Extract the [x, y] coordinate from the center of the cell holding the provided text.  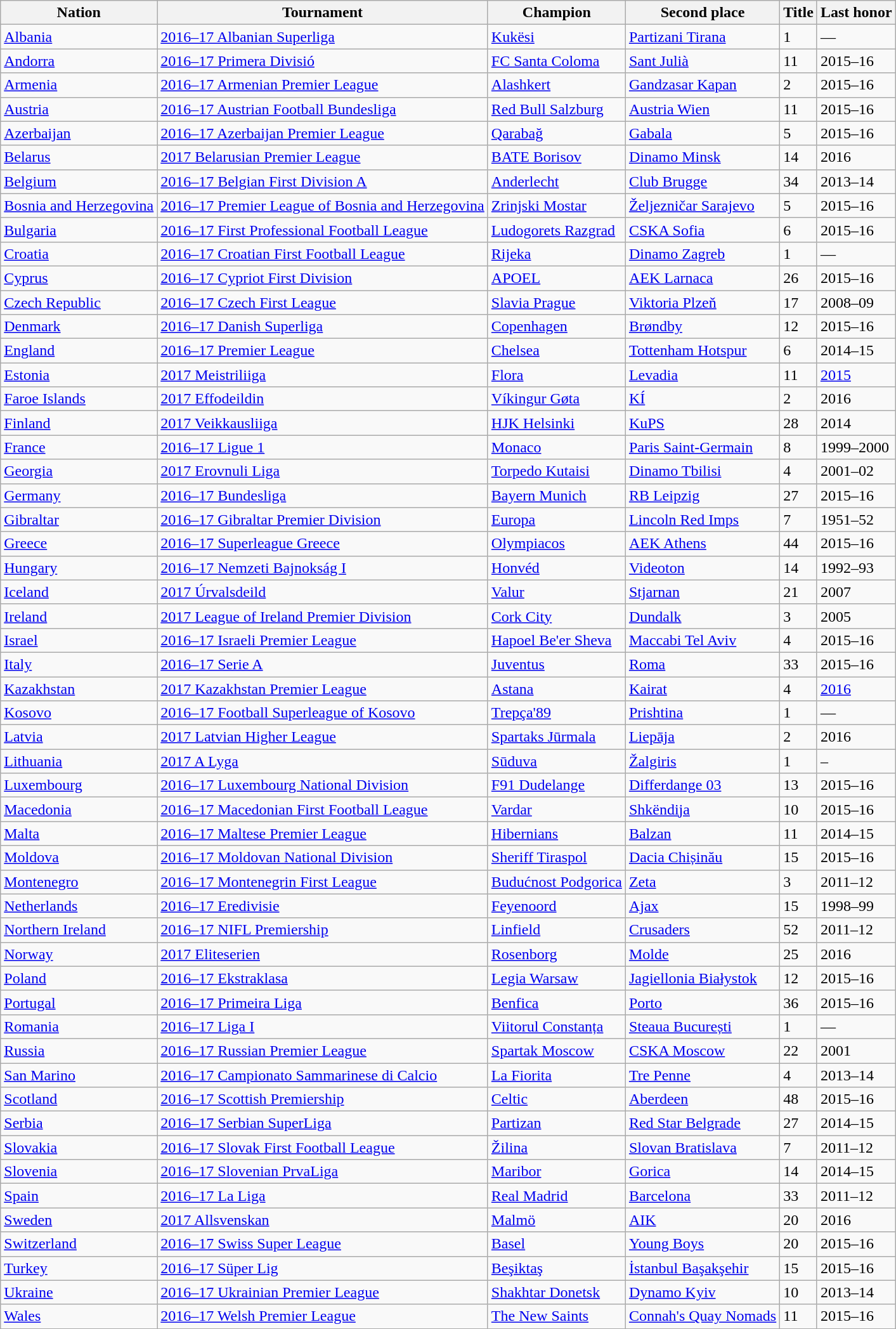
Spartaks Jūrmala [557, 737]
Feyenoord [557, 906]
2016–17 Ukrainian Premier League [323, 1292]
Second place [703, 13]
Italy [79, 664]
Latvia [79, 737]
Austria [79, 109]
Red Bull Salzburg [557, 109]
Vardar [557, 809]
Sant Julià [703, 61]
2016–17 Primera Divisió [323, 61]
Russia [79, 1051]
Molde [703, 954]
Ukraine [79, 1292]
2016–17 Macedonian First Football League [323, 809]
2005 [856, 616]
Benfica [557, 1002]
RB Leipzig [703, 495]
Honvéd [557, 568]
La Fiorita [557, 1075]
2016–17 Eredivisie [323, 906]
2016–17 NIFL Premiership [323, 930]
Differdange 03 [703, 785]
Andorra [79, 61]
Juventus [557, 664]
2016–17 Austrian Football Bundesliga [323, 109]
2016–17 Gibraltar Premier Division [323, 520]
Maccabi Tel Aviv [703, 640]
İstanbul Başakşehir [703, 1268]
AIK [703, 1220]
HJK Helsinki [557, 423]
Albania [79, 37]
Liepāja [703, 737]
2016–17 Slovak First Football League [323, 1148]
Switzerland [79, 1244]
CSKA Sofia [703, 230]
36 [799, 1002]
2016–17 Azerbaijan Premier League [323, 133]
Videoton [703, 568]
F91 Dudelange [557, 785]
Croatia [79, 254]
Last honor [856, 13]
Title [799, 13]
2016–17 Campionato Sammarinese di Calcio [323, 1075]
Gandzasar Kapan [703, 85]
2016–17 Superleague Greece [323, 544]
28 [799, 423]
Jagiellonia Białystok [703, 978]
Denmark [79, 327]
2017 Latvian Higher League [323, 737]
2017 Veikkausliiga [323, 423]
8 [799, 447]
Olympiacos [557, 544]
Slavia Prague [557, 303]
Partizan [557, 1123]
2014 [856, 423]
Bosnia and Herzegovina [79, 206]
Rosenborg [557, 954]
Astana [557, 688]
Czech Republic [79, 303]
Montenegro [79, 882]
Dynamo Kyiv [703, 1292]
Žilina [557, 1148]
Scotland [79, 1099]
Azerbaijan [79, 133]
2016–17 Ekstraklasa [323, 978]
Shkëndija [703, 809]
Europa [557, 520]
Cork City [557, 616]
Greece [79, 544]
44 [799, 544]
Slovenia [79, 1172]
2016–17 Premier League [323, 351]
Flora [557, 375]
Paris Saint-Germain [703, 447]
Sweden [79, 1220]
2017 Belarusian Premier League [323, 157]
Northern Ireland [79, 930]
2017 Effodeildin [323, 399]
Belarus [79, 157]
2016–17 Serbian SuperLiga [323, 1123]
Hungary [79, 568]
The New Saints [557, 1316]
Ludogorets Razgrad [557, 230]
Dinamo Tbilisi [703, 471]
2016–17 Danish Superliga [323, 327]
Zrinjski Mostar [557, 206]
2016–17 Premier League of Bosnia and Herzegovina [323, 206]
Valur [557, 592]
2016–17 Croatian First Football League [323, 254]
– [856, 761]
2016–17 Maltese Premier League [323, 834]
Aberdeen [703, 1099]
Copenhagen [557, 327]
Željezničar Sarajevo [703, 206]
Gibraltar [79, 520]
2016–17 Serie A [323, 664]
2016–17 Luxembourg National Division [323, 785]
Levadia [703, 375]
Club Brugge [703, 181]
Finland [79, 423]
25 [799, 954]
Basel [557, 1244]
Spain [79, 1196]
Wales [79, 1316]
Crusaders [703, 930]
2017 A Lyga [323, 761]
Ajax [703, 906]
APOEL [557, 278]
Belgium [79, 181]
Linfield [557, 930]
2015 [856, 375]
Kairat [703, 688]
Faroe Islands [79, 399]
Kosovo [79, 713]
Slovakia [79, 1148]
Hapoel Be'er Sheva [557, 640]
2016–17 Russian Premier League [323, 1051]
2017 Úrvalsdeild [323, 592]
2016–17 Süper Lig [323, 1268]
2016–17 Swiss Super League [323, 1244]
17 [799, 303]
2016–17 Armenian Premier League [323, 85]
2016–17 Montenegrin First League [323, 882]
Brøndby [703, 327]
1951–52 [856, 520]
1998–99 [856, 906]
Iceland [79, 592]
BATE Borisov [557, 157]
Netherlands [79, 906]
Stjarnan [703, 592]
2016–17 First Professional Football League [323, 230]
Kukësi [557, 37]
Sūduva [557, 761]
Norway [79, 954]
Balzan [703, 834]
2017 Allsvenskan [323, 1220]
Shakhtar Donetsk [557, 1292]
AEK Athens [703, 544]
Portugal [79, 1002]
Dinamo Minsk [703, 157]
Real Madrid [557, 1196]
Chelsea [557, 351]
2016–17 Israeli Premier League [323, 640]
Spartak Moscow [557, 1051]
Malta [79, 834]
Austria Wien [703, 109]
Turkey [79, 1268]
22 [799, 1051]
Monaco [557, 447]
Armenia [79, 85]
Celtic [557, 1099]
Champion [557, 13]
Rijeka [557, 254]
2016–17 Liga I [323, 1026]
CSKA Moscow [703, 1051]
Gabala [703, 133]
Partizani Tirana [703, 37]
Steaua București [703, 1026]
Beşiktaş [557, 1268]
Israel [79, 640]
52 [799, 930]
Viitorul Constanța [557, 1026]
Slovan Bratislava [703, 1148]
2016–17 Albanian Superliga [323, 37]
Dinamo Zagreb [703, 254]
2016–17 Cypriot First Division [323, 278]
Macedonia [79, 809]
Luxembourg [79, 785]
Žalgiris [703, 761]
2007 [856, 592]
Barcelona [703, 1196]
Georgia [79, 471]
Germany [79, 495]
Roma [703, 664]
Connah's Quay Nomads [703, 1316]
2016–17 Ligue 1 [323, 447]
Ireland [79, 616]
KuPS [703, 423]
48 [799, 1099]
Romania [79, 1026]
2017 Eliteserien [323, 954]
1992–93 [856, 568]
Maribor [557, 1172]
2016–17 Welsh Premier League [323, 1316]
2017 League of Ireland Premier Division [323, 616]
England [79, 351]
FC Santa Coloma [557, 61]
Bayern Munich [557, 495]
2016–17 Belgian First Division A [323, 181]
Young Boys [703, 1244]
2016–17 Bundesliga [323, 495]
1999–2000 [856, 447]
Torpedo Kutaisi [557, 471]
Estonia [79, 375]
2016–17 Primeira Liga [323, 1002]
2016–17 Moldovan National Division [323, 858]
2017 Kazakhstan Premier League [323, 688]
2016–17 Nemzeti Bajnokság I [323, 568]
Tournament [323, 13]
Dundalk [703, 616]
2016–17 La Liga [323, 1196]
Trepça'89 [557, 713]
2001 [856, 1051]
Nation [79, 13]
2017 Meistriliiga [323, 375]
Dacia Chișinău [703, 858]
Poland [79, 978]
Sheriff Tiraspol [557, 858]
Alashkert [557, 85]
13 [799, 785]
Budućnost Podgorica [557, 882]
Moldova [79, 858]
Kazakhstan [79, 688]
Porto [703, 1002]
Tottenham Hotspur [703, 351]
KÍ [703, 399]
2017 Erovnuli Liga [323, 471]
Lithuania [79, 761]
Hibernians [557, 834]
Víkingur Gøta [557, 399]
Bulgaria [79, 230]
Cyprus [79, 278]
2016–17 Czech First League [323, 303]
Malmö [557, 1220]
Viktoria Plzeň [703, 303]
Red Star Belgrade [703, 1123]
2016–17 Slovenian PrvaLiga [323, 1172]
Serbia [79, 1123]
Anderlecht [557, 181]
2016–17 Football Superleague of Kosovo [323, 713]
San Marino [79, 1075]
2001–02 [856, 471]
Prishtina [703, 713]
France [79, 447]
Qarabağ [557, 133]
Lincoln Red Imps [703, 520]
Tre Penne [703, 1075]
26 [799, 278]
2008–09 [856, 303]
Zeta [703, 882]
Legia Warsaw [557, 978]
2016–17 Scottish Premiership [323, 1099]
Gorica [703, 1172]
AEK Larnaca [703, 278]
34 [799, 181]
21 [799, 592]
